Detect which cell encompasses the target text, then output its (x, y) center coordinate. 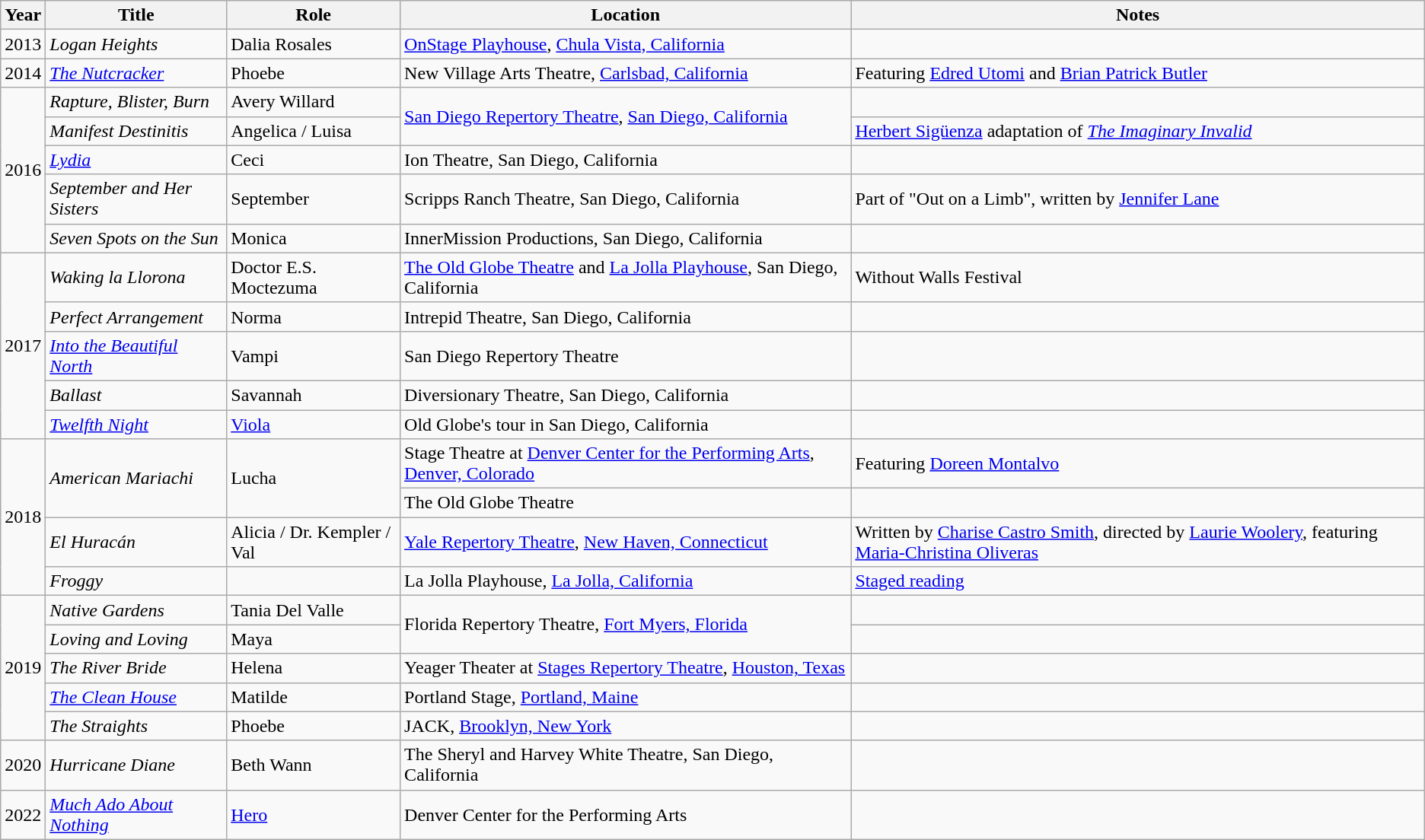
Beth Wann (314, 765)
Featuring Edred Utomi and Brian Patrick Butler (1137, 73)
Rapture, Blister, Burn (136, 102)
Loving and Loving (136, 639)
San Diego Repertory Theatre (626, 356)
Florida Repertory Theatre, Fort Myers, Florida (626, 625)
Herbert Sigüenza adaptation of The Imaginary Invalid (1137, 131)
The Straights (136, 726)
Much Ado About Nothing (136, 814)
JACK, Brooklyn, New York (626, 726)
2022 (23, 814)
Lydia (136, 160)
Into the Beautiful North (136, 356)
Notes (1137, 15)
Monica (314, 238)
2013 (23, 44)
2020 (23, 765)
Norma (314, 317)
Avery Willard (314, 102)
Staged reading (1137, 581)
Seven Spots on the Sun (136, 238)
Matilde (314, 697)
Savannah (314, 395)
Alicia / Dr. Kempler / Val (314, 542)
Vampi (314, 356)
The River Bride (136, 668)
September and Her Sisters (136, 199)
September (314, 199)
Ceci (314, 160)
American Mariachi (136, 478)
Title (136, 15)
2019 (23, 668)
2018 (23, 517)
Angelica / Luisa (314, 131)
Doctor E.S. Moctezuma (314, 277)
Part of "Out on a Limb", written by Jennifer Lane (1137, 199)
Manifest Destinitis (136, 131)
The Old Globe Theatre and La Jolla Playhouse, San Diego, California (626, 277)
OnStage Playhouse, Chula Vista, California (626, 44)
New Village Arts Theatre, Carlsbad, California (626, 73)
2017 (23, 345)
Lucha (314, 478)
InnerMission Productions, San Diego, California (626, 238)
Old Globe's tour in San Diego, California (626, 424)
The Old Globe Theatre (626, 503)
Ion Theatre, San Diego, California (626, 160)
Native Gardens (136, 610)
Hero (314, 814)
Viola (314, 424)
Year (23, 15)
La Jolla Playhouse, La Jolla, California (626, 581)
Written by Charise Castro Smith, directed by Laurie Woolery, featuring Maria-Christina Oliveras (1137, 542)
2016 (23, 170)
Helena (314, 668)
Perfect Arrangement (136, 317)
Yale Repertory Theatre, New Haven, Connecticut (626, 542)
Yeager Theater at Stages Repertory Theatre, Houston, Texas (626, 668)
Intrepid Theatre, San Diego, California (626, 317)
El Huracán (136, 542)
Location (626, 15)
Waking la Llorona (136, 277)
San Diego Repertory Theatre, San Diego, California (626, 116)
Portland Stage, Portland, Maine (626, 697)
2014 (23, 73)
The Sheryl and Harvey White Theatre, San Diego, California (626, 765)
The Clean House (136, 697)
Froggy (136, 581)
Ballast (136, 395)
Hurricane Diane (136, 765)
Featuring Doreen Montalvo (1137, 464)
Twelfth Night (136, 424)
Diversionary Theatre, San Diego, California (626, 395)
Scripps Ranch Theatre, San Diego, California (626, 199)
Role (314, 15)
Maya (314, 639)
Logan Heights (136, 44)
Dalia Rosales (314, 44)
Tania Del Valle (314, 610)
Denver Center for the Performing Arts (626, 814)
The Nutcracker (136, 73)
Stage Theatre at Denver Center for the Performing Arts, Denver, Colorado (626, 464)
Without Walls Festival (1137, 277)
